Return (X, Y) of the center of cell containing provided text 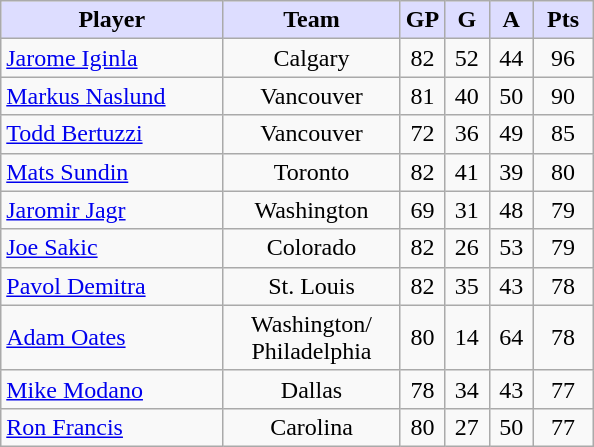
90 (562, 96)
36 (467, 134)
31 (467, 210)
34 (467, 389)
85 (562, 134)
49 (511, 134)
Colorado (312, 248)
81 (422, 96)
Toronto (312, 172)
St. Louis (312, 286)
35 (467, 286)
40 (467, 96)
Markus Naslund (112, 96)
Jarome Iginla (112, 58)
53 (511, 248)
Washington/Philadelphia (312, 338)
Dallas (312, 389)
Jaromir Jagr (112, 210)
41 (467, 172)
Adam Oates (112, 338)
A (511, 20)
Pts (562, 20)
Mats Sundin (112, 172)
44 (511, 58)
Calgary (312, 58)
14 (467, 338)
Todd Bertuzzi (112, 134)
69 (422, 210)
96 (562, 58)
72 (422, 134)
Team (312, 20)
64 (511, 338)
Joe Sakic (112, 248)
48 (511, 210)
GP (422, 20)
Mike Modano (112, 389)
Player (112, 20)
27 (467, 427)
39 (511, 172)
Pavol Demitra (112, 286)
Carolina (312, 427)
Washington (312, 210)
26 (467, 248)
Ron Francis (112, 427)
52 (467, 58)
G (467, 20)
